Detect which cell encompasses the target text, then output its [X, Y] center coordinate. 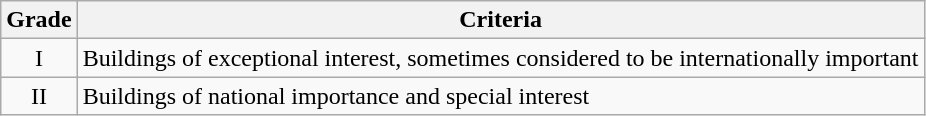
Criteria [500, 20]
II [39, 96]
Buildings of national importance and special interest [500, 96]
Grade [39, 20]
I [39, 58]
Buildings of exceptional interest, sometimes considered to be internationally important [500, 58]
